Search for the cell housing the specified text and yield its [X, Y] center coordinate. 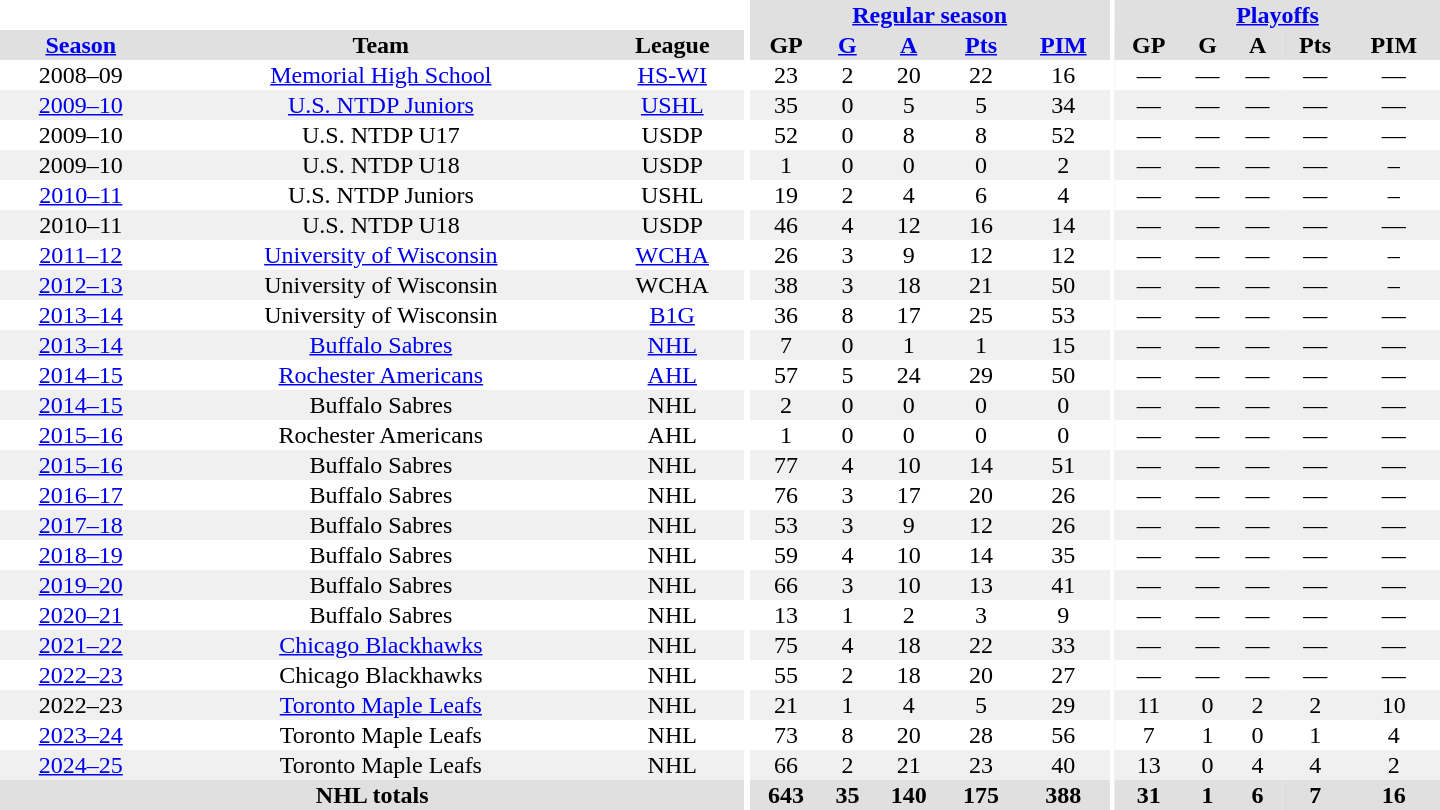
31 [1148, 795]
U.S. NTDP U17 [382, 135]
36 [786, 315]
Regular season [930, 15]
76 [786, 495]
56 [1063, 735]
2023–24 [81, 735]
Team [382, 45]
2018–19 [81, 555]
2017–18 [81, 525]
HS-WI [672, 75]
38 [786, 285]
19 [786, 195]
Season [81, 45]
25 [981, 315]
51 [1063, 465]
B1G [672, 315]
57 [786, 375]
175 [981, 795]
33 [1063, 645]
34 [1063, 105]
77 [786, 465]
League [672, 45]
2012–13 [81, 285]
41 [1063, 585]
40 [1063, 765]
55 [786, 675]
46 [786, 225]
2011–12 [81, 255]
Memorial High School [382, 75]
NHL totals [372, 795]
2024–25 [81, 765]
11 [1148, 705]
15 [1063, 345]
643 [786, 795]
2008–09 [81, 75]
24 [908, 375]
75 [786, 645]
73 [786, 735]
2021–22 [81, 645]
140 [908, 795]
2020–21 [81, 615]
2016–17 [81, 495]
27 [1063, 675]
Playoffs [1278, 15]
2019–20 [81, 585]
59 [786, 555]
28 [981, 735]
388 [1063, 795]
